Capture the cell that displays the provided text and extract its [x, y] central coordinate. 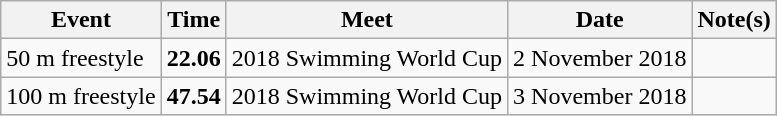
Meet [366, 20]
Date [600, 20]
2 November 2018 [600, 58]
Note(s) [734, 20]
Event [81, 20]
100 m freestyle [81, 96]
22.06 [194, 58]
50 m freestyle [81, 58]
47.54 [194, 96]
Time [194, 20]
3 November 2018 [600, 96]
